Return [X, Y] of the center of cell containing provided text 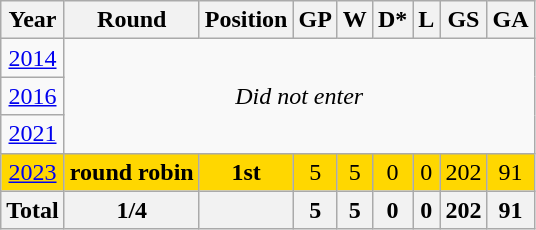
GS [464, 20]
Total [33, 210]
Position [246, 20]
2021 [33, 134]
Did not enter [299, 96]
Year [33, 20]
GP [315, 20]
1st [246, 172]
L [426, 20]
Round [132, 20]
GA [510, 20]
W [354, 20]
2023 [33, 172]
2016 [33, 96]
2014 [33, 58]
round robin [132, 172]
D* [392, 20]
1/4 [132, 210]
